Return the [x, y] coordinate for the center point of the cell that contains the specified text.  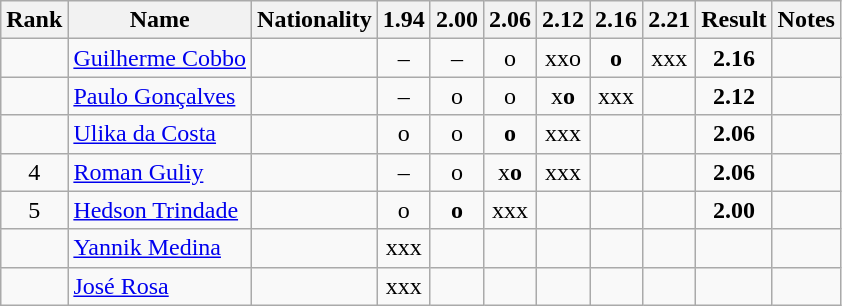
Paulo Gonçalves [160, 96]
4 [34, 172]
xxo [562, 58]
Rank [34, 20]
Guilherme Cobbo [160, 58]
Hedson Trindade [160, 210]
Yannik Medina [160, 248]
Ulika da Costa [160, 134]
José Rosa [160, 286]
Roman Guliy [160, 172]
Name [160, 20]
5 [34, 210]
1.94 [404, 20]
Nationality [315, 20]
Result [734, 20]
2.21 [670, 20]
Notes [806, 20]
